Return the (x, y) coordinate for the center point of the cell that contains the specified text.  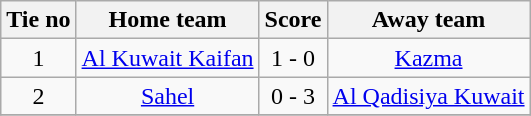
Al Kuwait Kaifan (168, 58)
Tie no (38, 20)
1 - 0 (293, 58)
Score (293, 20)
2 (38, 96)
Sahel (168, 96)
Al Qadisiya Kuwait (428, 96)
Away team (428, 20)
Home team (168, 20)
Kazma (428, 58)
0 - 3 (293, 96)
1 (38, 58)
